From the cell containing the given text, extract its center point as [x, y] coordinate. 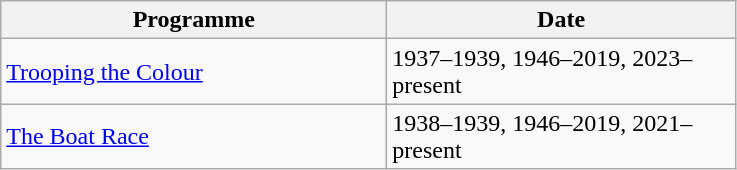
The Boat Race [194, 136]
Trooping the Colour [194, 72]
Date [562, 20]
1938–1939, 1946–2019, 2021–present [562, 136]
Programme [194, 20]
1937–1939, 1946–2019, 2023–present [562, 72]
